Identify which cell holds the provided text, then report its [x, y] central coordinate. 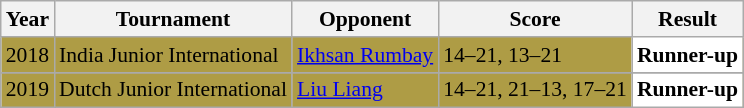
2018 [28, 55]
14–21, 21–13, 17–21 [535, 90]
Ikhsan Rumbay [365, 55]
Liu Liang [365, 90]
Dutch Junior International [173, 90]
India Junior International [173, 55]
Opponent [365, 19]
14–21, 13–21 [535, 55]
Tournament [173, 19]
Result [688, 19]
2019 [28, 90]
Year [28, 19]
Score [535, 19]
